Capture the cell that displays the provided text and extract its [x, y] central coordinate. 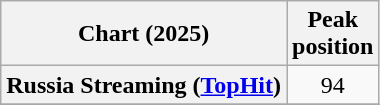
Chart (2025) [144, 34]
94 [333, 85]
Peakposition [333, 34]
Russia Streaming (TopHit) [144, 85]
